Extract the [X, Y] coordinate from the center of the cell holding the provided text.  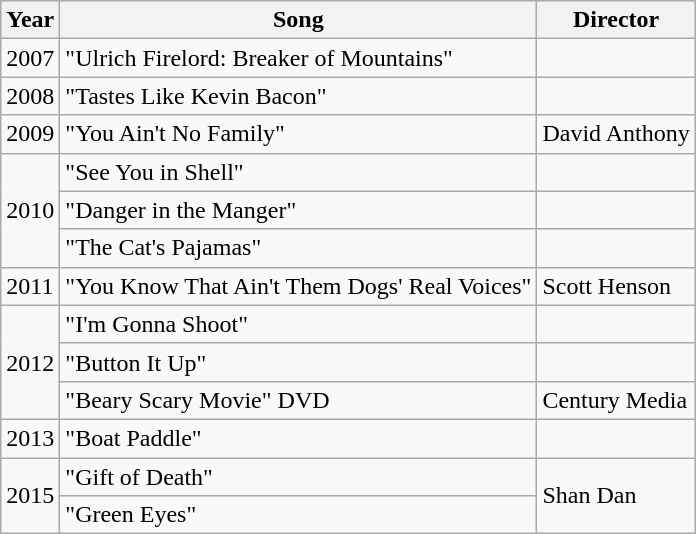
"Boat Paddle" [298, 438]
"See You in Shell" [298, 172]
"Green Eyes" [298, 515]
"Gift of Death" [298, 477]
"Ulrich Firelord: Breaker of Mountains" [298, 58]
"Beary Scary Movie" DVD [298, 400]
2012 [30, 362]
Year [30, 20]
"Tastes Like Kevin Bacon" [298, 96]
2011 [30, 286]
"I'm Gonna Shoot" [298, 324]
2013 [30, 438]
"You Know That Ain't Them Dogs' Real Voices" [298, 286]
Shan Dan [616, 496]
2009 [30, 134]
Song [298, 20]
"You Ain't No Family" [298, 134]
Scott Henson [616, 286]
2007 [30, 58]
Director [616, 20]
"Danger in the Manger" [298, 210]
David Anthony [616, 134]
2015 [30, 496]
2008 [30, 96]
Century Media [616, 400]
"Button It Up" [298, 362]
2010 [30, 210]
"The Cat's Pajamas" [298, 248]
